Detect which cell encompasses the target text, then output its (x, y) center coordinate. 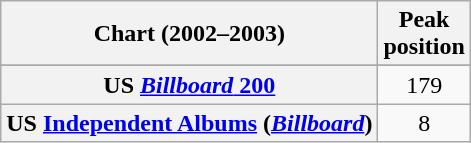
Chart (2002–2003) (190, 34)
US Independent Albums (Billboard) (190, 123)
179 (424, 85)
US Billboard 200 (190, 85)
Peakposition (424, 34)
8 (424, 123)
